From the cell containing the given text, extract its center point as (X, Y) coordinate. 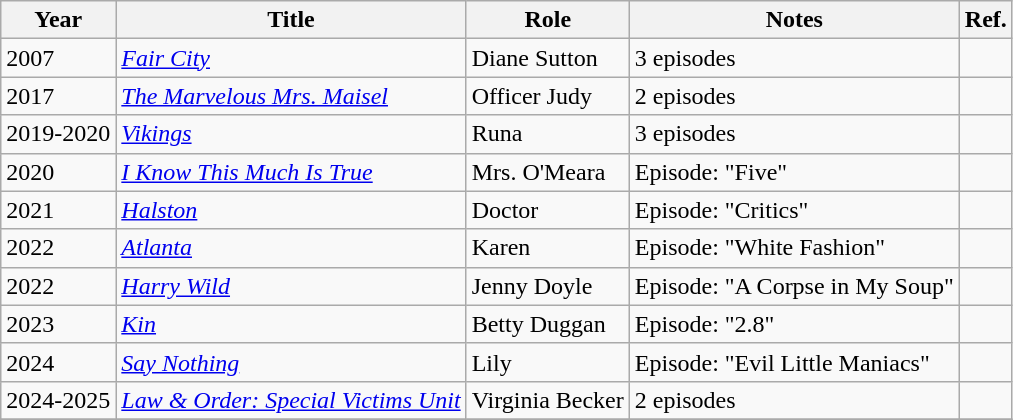
Title (291, 20)
2019-2020 (58, 134)
Halston (291, 210)
Karen (548, 248)
Fair City (291, 58)
Episode: "Evil Little Maniacs" (794, 362)
Kin (291, 324)
Law & Order: Special Victims Unit (291, 400)
2023 (58, 324)
Virginia Becker (548, 400)
Runa (548, 134)
2024-2025 (58, 400)
Vikings (291, 134)
Year (58, 20)
Notes (794, 20)
Betty Duggan (548, 324)
I Know This Much Is True (291, 172)
Say Nothing (291, 362)
Officer Judy (548, 96)
Mrs. O'Meara (548, 172)
Episode: "Five" (794, 172)
2017 (58, 96)
Episode: "Critics" (794, 210)
Episode: "A Corpse in My Soup" (794, 286)
Atlanta (291, 248)
2020 (58, 172)
2024 (58, 362)
Episode: "2.8" (794, 324)
Ref. (986, 20)
Episode: "White Fashion" (794, 248)
Role (548, 20)
Diane Sutton (548, 58)
2021 (58, 210)
Harry Wild (291, 286)
Lily (548, 362)
Jenny Doyle (548, 286)
2007 (58, 58)
Doctor (548, 210)
The Marvelous Mrs. Maisel (291, 96)
